Return the (X, Y) coordinate for the center point of the cell that contains the specified text.  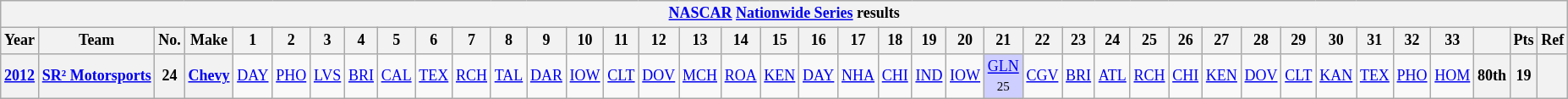
10 (585, 41)
80th (1492, 76)
4 (362, 41)
12 (659, 41)
20 (966, 41)
ATL (1112, 76)
LVS (328, 76)
6 (434, 41)
Team (96, 41)
KAN (1336, 76)
SR² Motorsports (96, 76)
ROA (741, 76)
2 (291, 41)
31 (1375, 41)
32 (1412, 41)
7 (472, 41)
23 (1079, 41)
Pts (1524, 41)
Year (20, 41)
HOM (1453, 76)
15 (780, 41)
CGV (1042, 76)
11 (621, 41)
8 (508, 41)
TAL (508, 76)
3 (328, 41)
2012 (20, 76)
21 (1003, 41)
30 (1336, 41)
29 (1299, 41)
25 (1149, 41)
33 (1453, 41)
IND (929, 76)
14 (741, 41)
Make (209, 41)
Ref (1553, 41)
NASCAR Nationwide Series results (785, 14)
13 (700, 41)
5 (396, 41)
17 (858, 41)
1 (253, 41)
27 (1222, 41)
CAL (396, 76)
MCH (700, 76)
NHA (858, 76)
22 (1042, 41)
28 (1261, 41)
16 (819, 41)
DAR (546, 76)
No. (169, 41)
18 (895, 41)
GLN25 (1003, 76)
26 (1186, 41)
Chevy (209, 76)
9 (546, 41)
